Return [X, Y] of the center of cell containing provided text 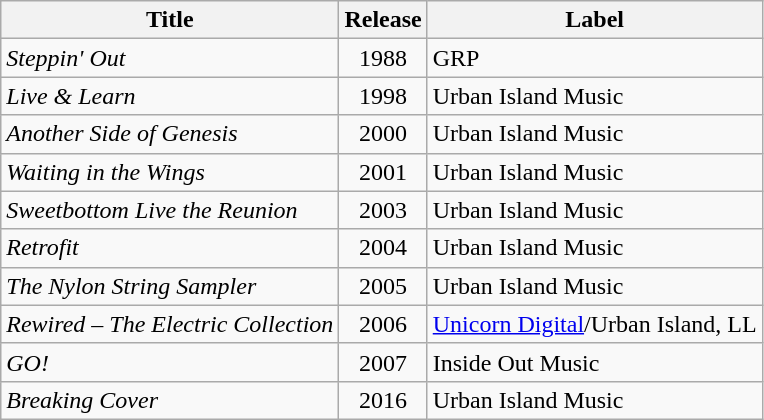
Label [594, 20]
2007 [383, 362]
Breaking Cover [170, 400]
2001 [383, 172]
1998 [383, 96]
GO! [170, 362]
Steppin' Out [170, 58]
2016 [383, 400]
Retrofit [170, 248]
Rewired – The Electric Collection [170, 324]
2000 [383, 134]
Unicorn Digital/Urban Island, LL [594, 324]
1988 [383, 58]
Release [383, 20]
The Nylon String Sampler [170, 286]
2004 [383, 248]
Live & Learn [170, 96]
2006 [383, 324]
Sweetbottom Live the Reunion [170, 210]
2003 [383, 210]
Inside Out Music [594, 362]
Another Side of Genesis [170, 134]
GRP [594, 58]
Title [170, 20]
2005 [383, 286]
Waiting in the Wings [170, 172]
